Locate the cell with the specified text and output its (x, y) center coordinate. 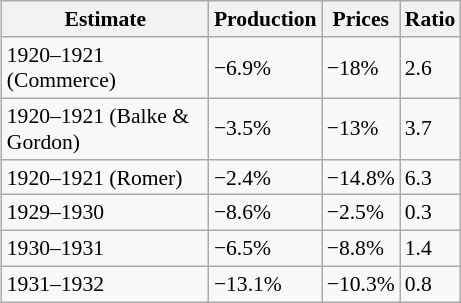
−18% (361, 68)
1.4 (430, 248)
0.8 (430, 284)
−14.8% (361, 177)
0.3 (430, 213)
1930–1931 (106, 248)
1920–1921 (Balke & Gordon) (106, 128)
−13.1% (266, 284)
−10.3% (361, 284)
−6.5% (266, 248)
−8.6% (266, 213)
−3.5% (266, 128)
Prices (361, 19)
Estimate (106, 19)
−2.5% (361, 213)
6.3 (430, 177)
−6.9% (266, 68)
1920–1921 (Commerce) (106, 68)
−13% (361, 128)
1931–1932 (106, 284)
Production (266, 19)
−2.4% (266, 177)
1929–1930 (106, 213)
Ratio (430, 19)
1920–1921 (Romer) (106, 177)
2.6 (430, 68)
−8.8% (361, 248)
3.7 (430, 128)
